Capture the cell that displays the provided text and extract its [x, y] central coordinate. 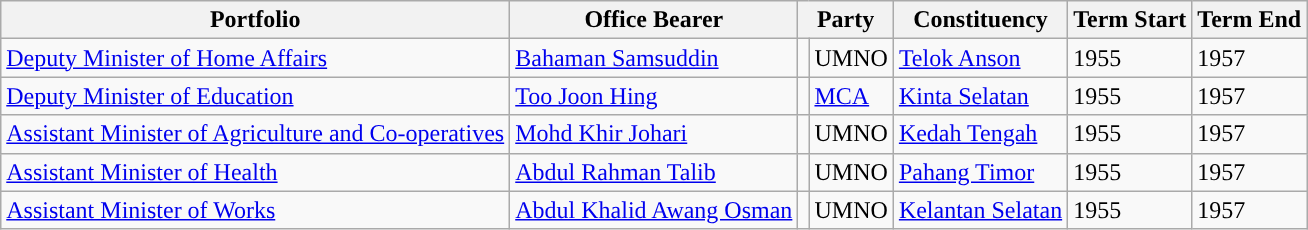
Party [846, 20]
Kinta Selatan [980, 96]
Mohd Khir Johari [654, 134]
MCA [851, 96]
Assistant Minister of Health [256, 172]
Bahaman Samsuddin [654, 58]
Kelantan Selatan [980, 210]
Telok Anson [980, 58]
Portfolio [256, 20]
Term End [1250, 20]
Constituency [980, 20]
Assistant Minister of Works [256, 210]
Pahang Timor [980, 172]
Too Joon Hing [654, 96]
Abdul Rahman Talib [654, 172]
Assistant Minister of Agriculture and Co-operatives [256, 134]
Deputy Minister of Education [256, 96]
Office Bearer [654, 20]
Term Start [1130, 20]
Deputy Minister of Home Affairs [256, 58]
Abdul Khalid Awang Osman [654, 210]
Kedah Tengah [980, 134]
